For the text-containing cell, return its midpoint in (x, y) coordinate format. 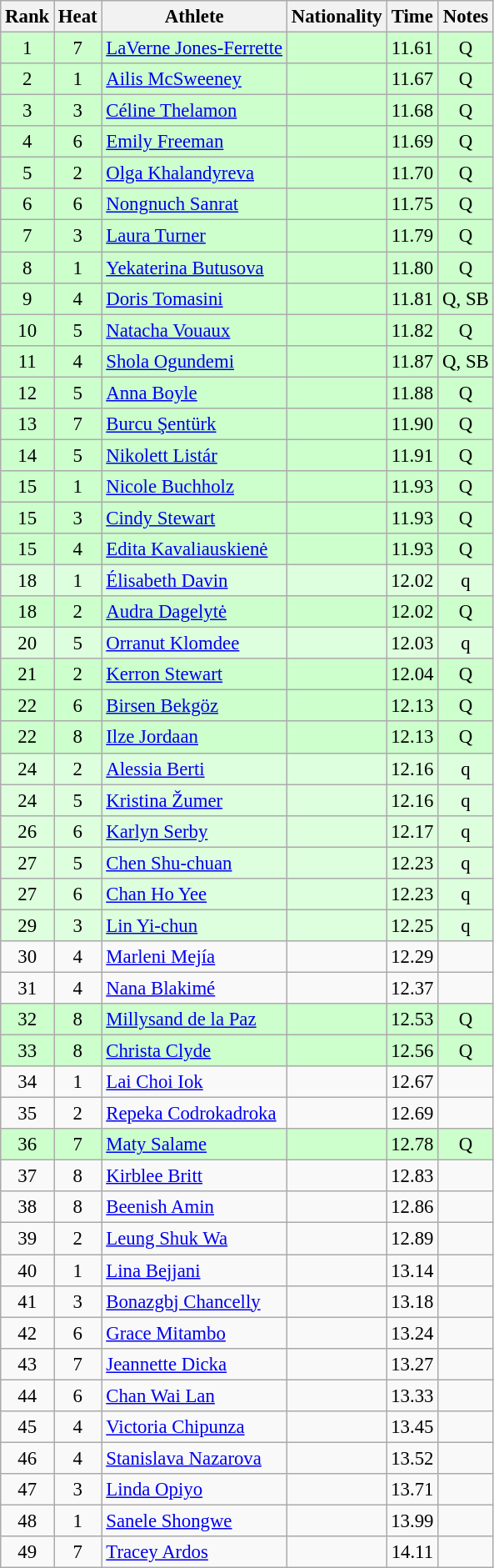
12.89 (412, 1239)
11.69 (412, 142)
37 (27, 1176)
Yekaterina Butusova (194, 268)
10 (27, 330)
39 (27, 1239)
41 (27, 1301)
Stanislava Nazarova (194, 1458)
13.14 (412, 1270)
12.04 (412, 674)
Alessia Berti (194, 769)
11.90 (412, 424)
12.56 (412, 1051)
13.52 (412, 1458)
14.11 (412, 1552)
30 (27, 957)
11.91 (412, 455)
21 (27, 674)
Doris Tomasini (194, 298)
Notes (466, 17)
20 (27, 644)
Lin Yi-chun (194, 925)
36 (27, 1145)
Nongnuch Sanrat (194, 204)
Cindy Stewart (194, 518)
31 (27, 988)
Grace Mitambo (194, 1333)
Kristina Žumer (194, 800)
Rank (27, 17)
11.81 (412, 298)
11.70 (412, 173)
45 (27, 1427)
Shola Ogundemi (194, 361)
38 (27, 1208)
14 (27, 455)
Edita Kavaliauskienė (194, 549)
12.69 (412, 1114)
Élisabeth Davin (194, 581)
Orranut Klomdee (194, 644)
11.87 (412, 361)
11.75 (412, 204)
11.82 (412, 330)
Emily Freeman (194, 142)
49 (27, 1552)
11.88 (412, 393)
26 (27, 831)
43 (27, 1364)
Natacha Vouaux (194, 330)
13.18 (412, 1301)
Jeannette Dicka (194, 1364)
13.71 (412, 1490)
Tracey Ardos (194, 1552)
11.79 (412, 236)
Lina Bejjani (194, 1270)
12.25 (412, 925)
13.33 (412, 1395)
32 (27, 1019)
11.61 (412, 48)
13.24 (412, 1333)
12.83 (412, 1176)
Nicole Buchholz (194, 487)
Linda Opiyo (194, 1490)
Nana Blakimé (194, 988)
12.78 (412, 1145)
29 (27, 925)
9 (27, 298)
12.86 (412, 1208)
Birsen Bekgöz (194, 706)
Repeka Codrokadroka (194, 1114)
Millysand de la Paz (194, 1019)
11 (27, 361)
Heat (78, 17)
35 (27, 1114)
Kerron Stewart (194, 674)
Sanele Shongwe (194, 1520)
11.67 (412, 79)
Olga Khalandyreva (194, 173)
Lai Choi Iok (194, 1082)
Maty Salame (194, 1145)
Burcu Şentürk (194, 424)
Victoria Chipunza (194, 1427)
Anna Boyle (194, 393)
46 (27, 1458)
Christa Clyde (194, 1051)
Audra Dagelytė (194, 612)
Leung Shuk Wa (194, 1239)
12.53 (412, 1019)
13 (27, 424)
47 (27, 1490)
Ailis McSweeney (194, 79)
Marleni Mejía (194, 957)
12 (27, 393)
12.03 (412, 644)
Athlete (194, 17)
Time (412, 17)
11.68 (412, 111)
Laura Turner (194, 236)
42 (27, 1333)
Chen Shu-chuan (194, 863)
Céline Thelamon (194, 111)
Chan Wai Lan (194, 1395)
13.27 (412, 1364)
Nationality (337, 17)
12.67 (412, 1082)
44 (27, 1395)
34 (27, 1082)
Bonazgbj Chancelly (194, 1301)
11.80 (412, 268)
33 (27, 1051)
12.37 (412, 988)
Beenish Amin (194, 1208)
13.99 (412, 1520)
Ilze Jordaan (194, 738)
13.45 (412, 1427)
48 (27, 1520)
Nikolett Listár (194, 455)
LaVerne Jones-Ferrette (194, 48)
Chan Ho Yee (194, 894)
12.29 (412, 957)
Karlyn Serby (194, 831)
12.17 (412, 831)
40 (27, 1270)
Kirblee Britt (194, 1176)
